Locate the cell with the specified text and output its [x, y] center coordinate. 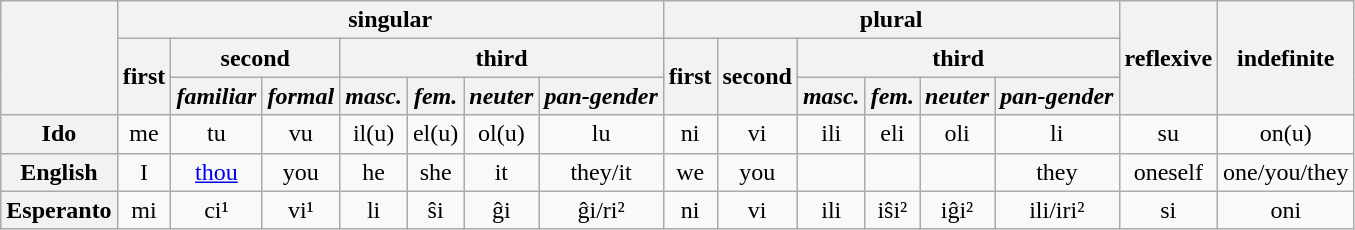
singular [390, 20]
formal [301, 96]
il(u) [374, 134]
he [374, 172]
oneself [1168, 172]
ol(u) [502, 134]
si [1168, 210]
tu [216, 134]
me [144, 134]
oni [1286, 210]
Ido [59, 134]
she [435, 172]
reflexive [1168, 58]
they/it [601, 172]
su [1168, 134]
it [502, 172]
mi [144, 210]
I [144, 172]
Esperanto [59, 210]
el(u) [435, 134]
on(u) [1286, 134]
thou [216, 172]
indefinite [1286, 58]
ci¹ [216, 210]
ĝi/ri² [601, 210]
vi¹ [301, 210]
lu [601, 134]
iŝi² [892, 210]
familiar [216, 96]
oli [958, 134]
one/you/they [1286, 172]
we [690, 172]
they [1057, 172]
eli [892, 134]
plural [891, 20]
ĝi [502, 210]
vu [301, 134]
ili/iri² [1057, 210]
English [59, 172]
iĝi² [958, 210]
ŝi [435, 210]
